Find where the given text appears and provide that cell's center as (x, y) coordinate. 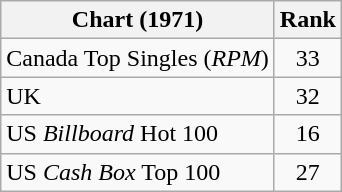
Rank (308, 20)
US Cash Box Top 100 (138, 172)
US Billboard Hot 100 (138, 134)
UK (138, 96)
Chart (1971) (138, 20)
Canada Top Singles (RPM) (138, 58)
33 (308, 58)
32 (308, 96)
16 (308, 134)
27 (308, 172)
